Return (X, Y) of the center of cell containing provided text 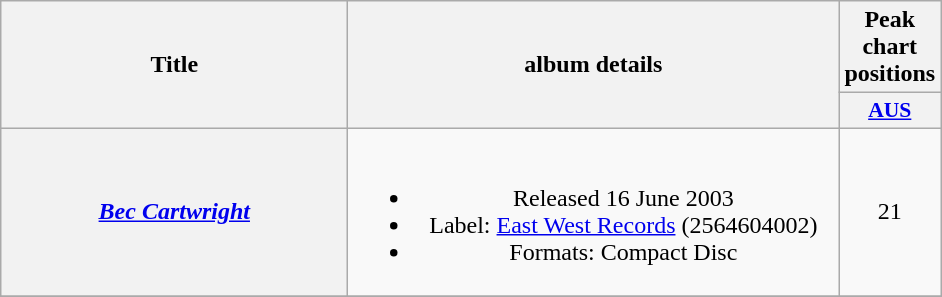
Released 16 June 2003Label: East West Records (2564604002)Formats: Compact Disc (594, 212)
Peak chart positions (890, 47)
Bec Cartwright (174, 212)
Title (174, 65)
AUS (890, 111)
album details (594, 65)
21 (890, 212)
